For the text-containing cell, return its midpoint in [X, Y] coordinate format. 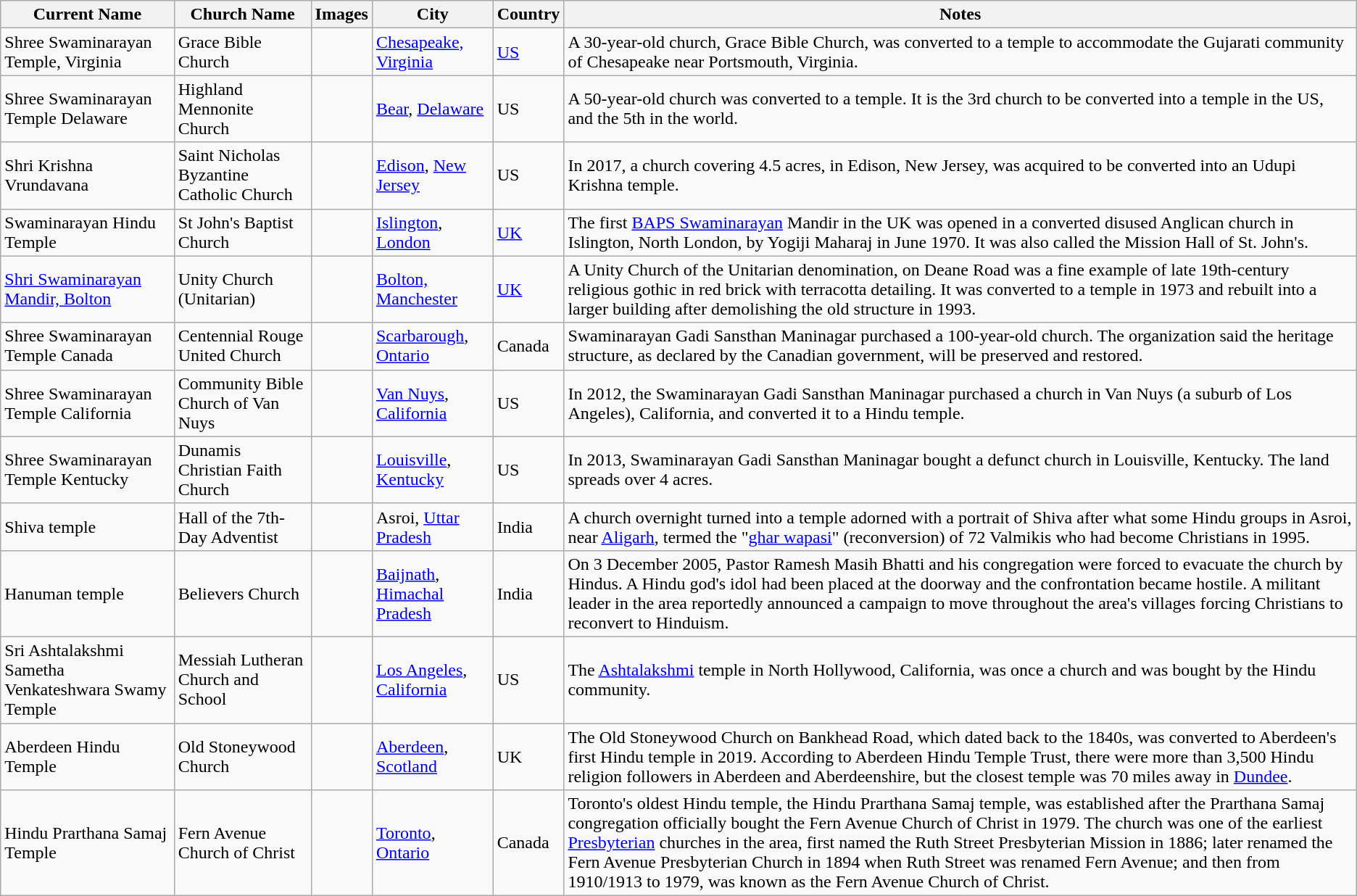
A 50-year-old church was converted to a temple. It is the 3rd church to be converted into a temple in the US, and the 5th in the world. [960, 109]
Believers Church [242, 593]
Edison, New Jersey [432, 175]
Shree Swaminarayan Temple Kentucky [87, 470]
Shri Krishna Vrundavana [87, 175]
Messiah Lutheran Church and School [242, 680]
Baijnath, Himachal Pradesh [432, 593]
Van Nuys, California [432, 403]
Chesapeake, Virginia [432, 52]
Images [341, 14]
Scarbarough, Ontario [432, 347]
The Ashtalakshmi temple in North Hollywood, California, was once a church and was bought by the Hindu community. [960, 680]
Dunamis Christian Faith Church [242, 470]
Community Bible Church of Van Nuys [242, 403]
Shiva temple [87, 526]
City [432, 14]
Louisville, Kentucky [432, 470]
Bear, Delaware [432, 109]
Shree Swaminarayan Temple, Virginia [87, 52]
Old Stoneywood Church [242, 757]
St John's Baptist Church [242, 232]
Grace Bible Church [242, 52]
Current Name [87, 14]
Los Angeles, California [432, 680]
Aberdeen, Scotland [432, 757]
Sri Ashtalakshmi Sametha Venkateshwara Swamy Temple [87, 680]
Swaminarayan Hindu Temple [87, 232]
Shree Swaminarayan Temple California [87, 403]
Islington, London [432, 232]
Unity Church (Unitarian) [242, 289]
In 2013, Swaminarayan Gadi Sansthan Maninagar bought a defunct church in Louisville, Kentucky. The land spreads over 4 acres. [960, 470]
Shree Swaminarayan Temple Delaware [87, 109]
Fern Avenue Church of Christ [242, 843]
Asroi, Uttar Pradesh [432, 526]
Centennial Rouge United Church [242, 347]
Highland Mennonite Church [242, 109]
A 30-year-old church, Grace Bible Church, was converted to a temple to accommodate the Gujarati community of Chesapeake near Portsmouth, Virginia. [960, 52]
Bolton, Manchester [432, 289]
In 2017, a church covering 4.5 acres, in Edison, New Jersey, was acquired to be converted into an Udupi Krishna temple. [960, 175]
Hall of the 7th-Day Adventist [242, 526]
Shri Swaminarayan Mandir, Bolton [87, 289]
Hanuman temple [87, 593]
Country [528, 14]
Notes [960, 14]
Hindu Prarthana Samaj Temple [87, 843]
Shree Swaminarayan Temple Canada [87, 347]
Toronto, Ontario [432, 843]
Saint Nicholas Byzantine Catholic Church [242, 175]
Aberdeen Hindu Temple [87, 757]
Church Name [242, 14]
